Identify which cell holds the provided text, then report its (x, y) central coordinate. 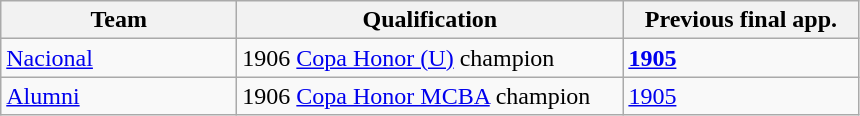
Alumni (119, 96)
1906 Copa Honor MCBA champion (430, 96)
Nacional (119, 58)
1906 Copa Honor (U) champion (430, 58)
Qualification (430, 20)
Team (119, 20)
Previous final app. (741, 20)
